Pinpoint the cell where the given text exists, returning its (x, y) midpoint coordinate. 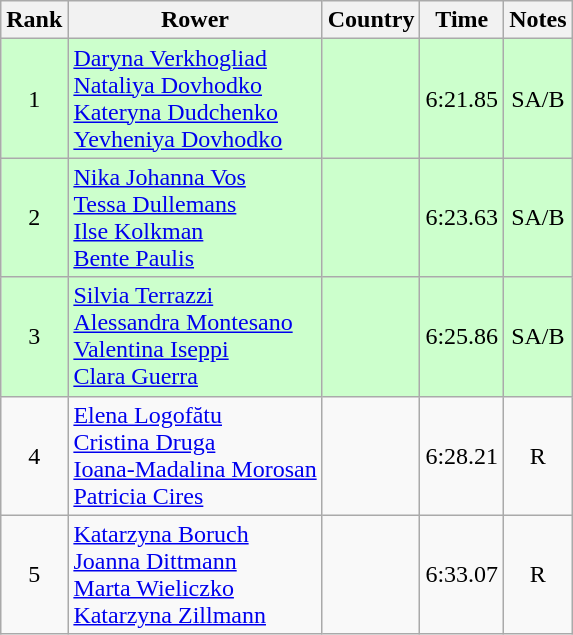
6:25.86 (462, 336)
Elena LogofătuCristina DrugaIoana-Madalina MorosanPatricia Cires (195, 456)
Daryna VerkhogliadNataliya DovhodkoKateryna DudchenkoYevheniya Dovhodko (195, 98)
Rank (34, 20)
Time (462, 20)
5 (34, 574)
Katarzyna BoruchJoanna DittmannMarta WieliczkoKatarzyna Zillmann (195, 574)
Notes (538, 20)
Rower (195, 20)
6:33.07 (462, 574)
Silvia TerrazziAlessandra MontesanoValentina IseppiClara Guerra (195, 336)
6:21.85 (462, 98)
6:23.63 (462, 218)
2 (34, 218)
Nika Johanna VosTessa DullemansIlse KolkmanBente Paulis (195, 218)
4 (34, 456)
3 (34, 336)
1 (34, 98)
6:28.21 (462, 456)
Country (371, 20)
